Return the [X, Y] coordinate for the center point of the cell that contains the specified text.  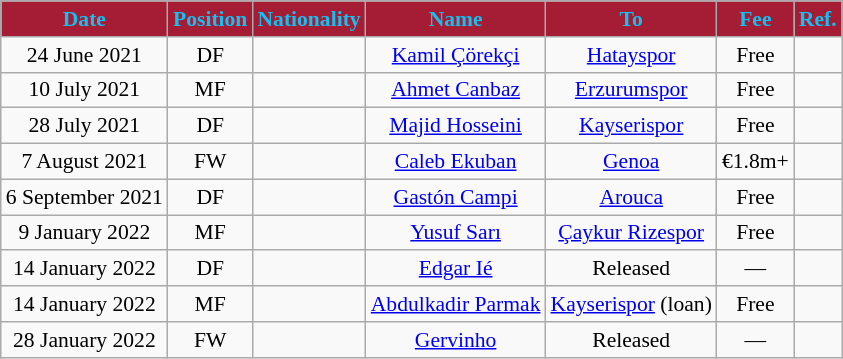
€1.8m+ [756, 162]
To [632, 19]
Abdulkadir Parmak [456, 304]
Caleb Ekuban [456, 162]
Gastón Campi [456, 197]
28 July 2021 [84, 126]
Ahmet Canbaz [456, 90]
Çaykur Rizespor [632, 233]
Ref. [818, 19]
Edgar Ié [456, 269]
Kayserispor (loan) [632, 304]
Arouca [632, 197]
Date [84, 19]
Hatayspor [632, 55]
7 August 2021 [84, 162]
Position [210, 19]
Fee [756, 19]
Nationality [308, 19]
9 January 2022 [84, 233]
Genoa [632, 162]
Majid Hosseini [456, 126]
Yusuf Sarı [456, 233]
Erzurumspor [632, 90]
28 January 2022 [84, 340]
10 July 2021 [84, 90]
6 September 2021 [84, 197]
24 June 2021 [84, 55]
Kayserispor [632, 126]
Name [456, 19]
Kamil Çörekçi [456, 55]
Gervinho [456, 340]
